Find where the given text appears and provide that cell's center as [x, y] coordinate. 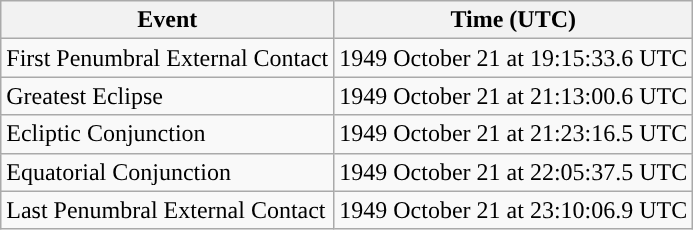
1949 October 21 at 23:10:06.9 UTC [514, 210]
Event [168, 20]
Ecliptic Conjunction [168, 134]
1949 October 21 at 22:05:37.5 UTC [514, 172]
First Penumbral External Contact [168, 58]
Last Penumbral External Contact [168, 210]
Time (UTC) [514, 20]
1949 October 21 at 21:13:00.6 UTC [514, 96]
1949 October 21 at 21:23:16.5 UTC [514, 134]
Greatest Eclipse [168, 96]
1949 October 21 at 19:15:33.6 UTC [514, 58]
Equatorial Conjunction [168, 172]
